Output the (X, Y) coordinate of the center of the cell containing the given text.  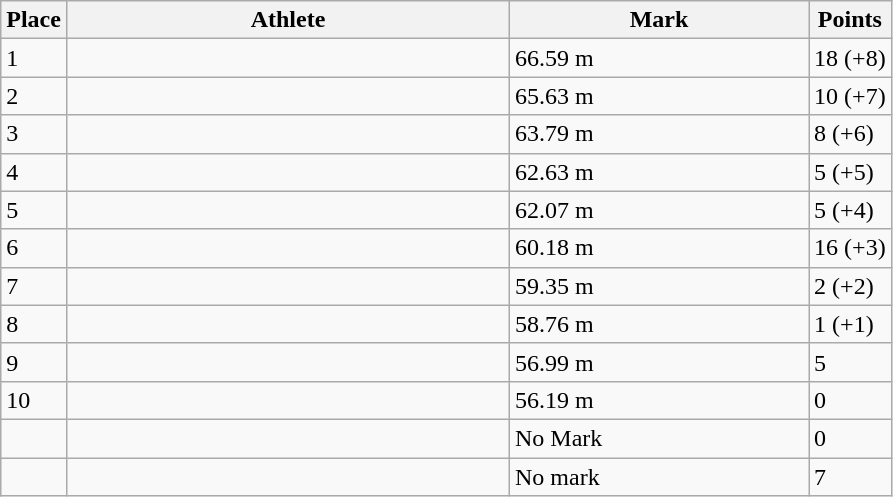
62.63 m (660, 172)
Athlete (288, 20)
8 (+6) (850, 134)
62.07 m (660, 210)
Mark (660, 20)
No Mark (660, 438)
2 (34, 96)
1 (+1) (850, 324)
9 (34, 362)
Place (34, 20)
10 (34, 400)
63.79 m (660, 134)
6 (34, 248)
2 (+2) (850, 286)
56.99 m (660, 362)
16 (+3) (850, 248)
1 (34, 58)
60.18 m (660, 248)
18 (+8) (850, 58)
5 (+5) (850, 172)
10 (+7) (850, 96)
8 (34, 324)
No mark (660, 477)
59.35 m (660, 286)
56.19 m (660, 400)
66.59 m (660, 58)
65.63 m (660, 96)
58.76 m (660, 324)
4 (34, 172)
5 (+4) (850, 210)
Points (850, 20)
3 (34, 134)
